Identify which cell holds the provided text, then report its [X, Y] central coordinate. 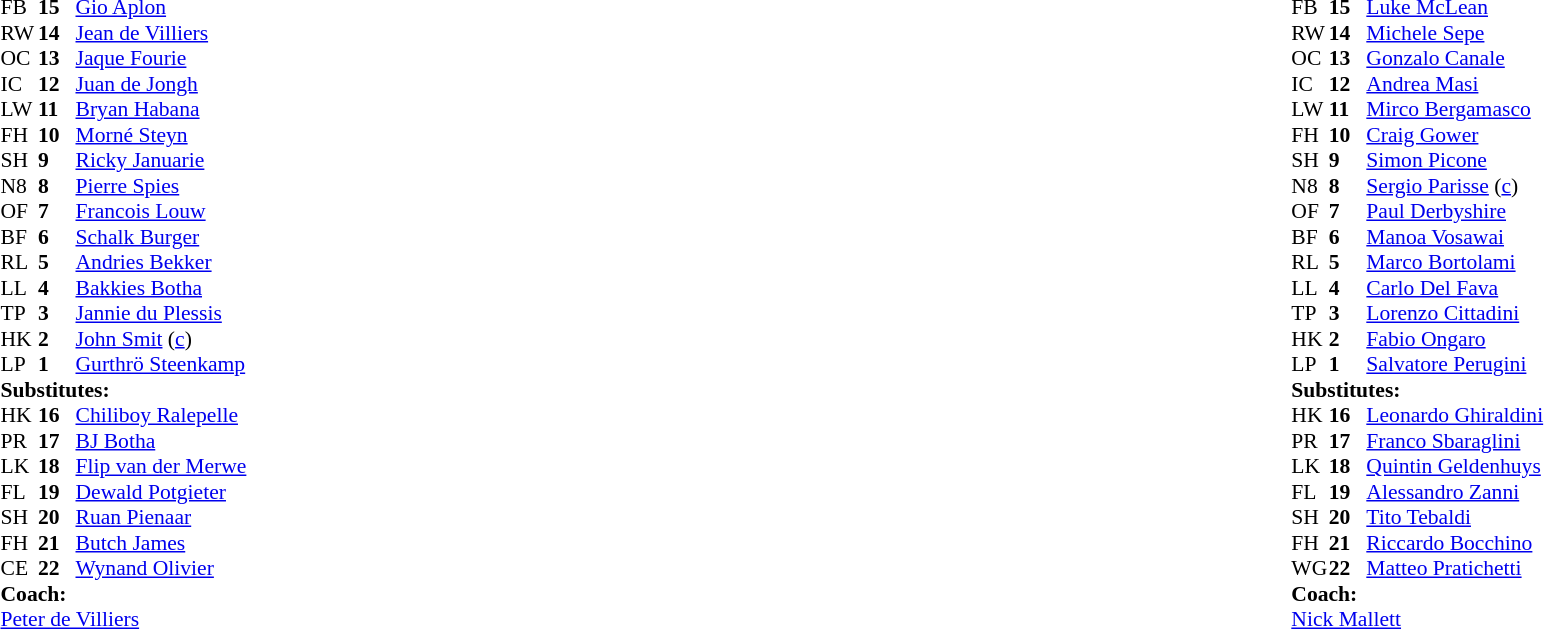
Bakkies Botha [162, 288]
Matteo Pratichetti [1454, 569]
BJ Botha [162, 441]
Flip van der Merwe [162, 467]
Simon Picone [1454, 161]
Pierre Spies [162, 186]
Ruan Pienaar [162, 517]
Schalk Burger [162, 237]
Alessandro Zanni [1454, 492]
Michele Sepe [1454, 33]
Juan de Jongh [162, 84]
Quintin Geldenhuys [1454, 467]
Tito Tebaldi [1454, 517]
Ricky Januarie [162, 161]
Jannie du Plessis [162, 313]
Jean de Villiers [162, 33]
Manoa Vosawai [1454, 237]
Francois Louw [162, 211]
Mirco Bergamasco [1454, 109]
Jaque Fourie [162, 59]
Wynand Olivier [162, 569]
Paul Derbyshire [1454, 211]
Morné Steyn [162, 135]
Franco Sbaraglini [1454, 441]
CE [19, 569]
Dewald Potgieter [162, 492]
Sergio Parisse (c) [1454, 186]
Chiliboy Ralepelle [162, 415]
Lorenzo Cittadini [1454, 313]
Salvatore Perugini [1454, 365]
Craig Gower [1454, 135]
Fabio Ongaro [1454, 339]
WG [1310, 569]
John Smit (c) [162, 339]
Gurthrö Steenkamp [162, 365]
Andrea Masi [1454, 84]
Butch James [162, 543]
Riccardo Bocchino [1454, 543]
Andries Bekker [162, 263]
Carlo Del Fava [1454, 288]
Bryan Habana [162, 109]
Marco Bortolami [1454, 263]
Leonardo Ghiraldini [1454, 415]
Gonzalo Canale [1454, 59]
